Extract the [x, y] coordinate from the center of the cell holding the provided text.  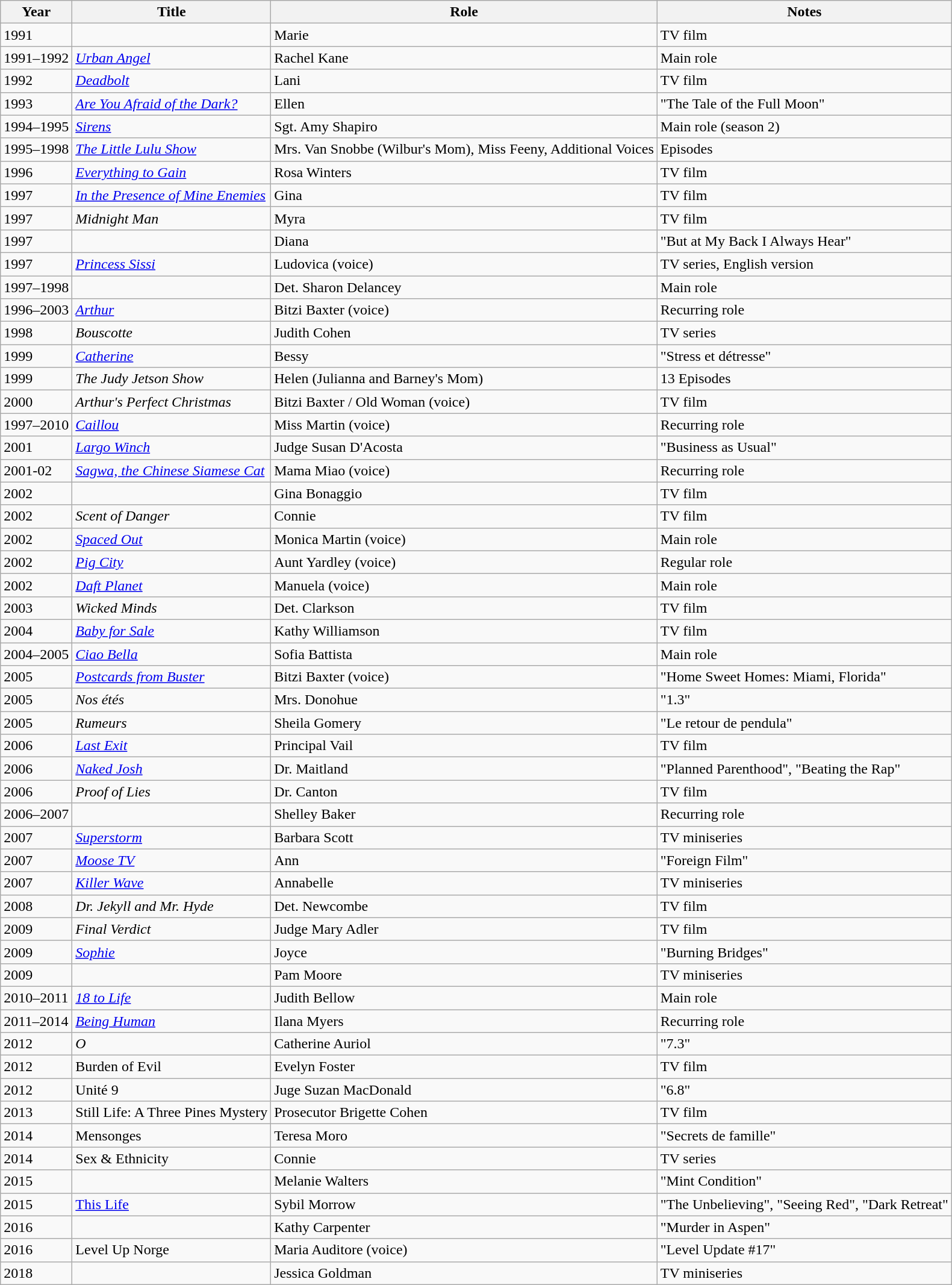
Juge Suzan MacDonald [464, 1090]
Sirens [172, 127]
Gina [464, 195]
Ludovica (voice) [464, 264]
Judge Susan D'Acosta [464, 448]
Sex & Ethnicity [172, 1158]
Bessy [464, 356]
1994–1995 [36, 127]
"But at My Back I Always Hear" [804, 241]
Burden of Evil [172, 1067]
"The Unbelieving", "Seeing Red", "Dark Retreat" [804, 1204]
Monica Martin (voice) [464, 539]
Nos étés [172, 700]
Rumeurs [172, 723]
2001 [36, 448]
Scent of Danger [172, 516]
Mrs. Van Snobbe (Wilbur's Mom), Miss Feeny, Additional Voices [464, 149]
"Stress et détresse" [804, 356]
Ellen [464, 104]
"Le retour de pendula" [804, 723]
Manuela (voice) [464, 585]
Mensonges [172, 1136]
"6.8" [804, 1090]
The Little Lulu Show [172, 149]
Last Exit [172, 746]
Sybil Morrow [464, 1204]
1997–2010 [36, 425]
1996–2003 [36, 310]
Barbara Scott [464, 837]
"Secrets de famille" [804, 1136]
Evelyn Foster [464, 1067]
Arthur's Perfect Christmas [172, 402]
"Foreign Film" [804, 860]
In the Presence of Mine Enemies [172, 195]
Being Human [172, 1021]
Sofia Battista [464, 654]
Mama Miao (voice) [464, 471]
1991 [36, 35]
Regular role [804, 562]
Principal Vail [464, 746]
Rachel Kane [464, 58]
Aunt Yardley (voice) [464, 562]
1995–1998 [36, 149]
Final Verdict [172, 929]
Largo Winch [172, 448]
Catherine Auriol [464, 1044]
Killer Wave [172, 883]
Sheila Gomery [464, 723]
Everything to Gain [172, 172]
Postcards from Buster [172, 677]
Title [172, 12]
Sagwa, the Chinese Siamese Cat [172, 471]
Year [36, 12]
Dr. Maitland [464, 769]
Kathy Carpenter [464, 1227]
1993 [36, 104]
2003 [36, 608]
This Life [172, 1204]
Naked Josh [172, 769]
Sophie [172, 952]
"Mint Condition" [804, 1181]
1998 [36, 333]
Caillou [172, 425]
Shelley Baker [464, 814]
Myra [464, 218]
Role [464, 12]
"1.3" [804, 700]
Helen (Julianna and Barney's Mom) [464, 379]
Dr. Jekyll and Mr. Hyde [172, 906]
Melanie Walters [464, 1181]
Level Up Norge [172, 1250]
2006–2007 [36, 814]
Moose TV [172, 860]
Main role (season 2) [804, 127]
13 Episodes [804, 379]
Teresa Moro [464, 1136]
18 to Life [172, 998]
Rosa Winters [464, 172]
2004 [36, 631]
1996 [36, 172]
Urban Angel [172, 58]
2000 [36, 402]
"The Tale of the Full Moon" [804, 104]
Princess Sissi [172, 264]
Diana [464, 241]
2004–2005 [36, 654]
2018 [36, 1273]
Sgt. Amy Shapiro [464, 127]
Lani [464, 81]
The Judy Jetson Show [172, 379]
O [172, 1044]
Judith Bellow [464, 998]
Annabelle [464, 883]
Joyce [464, 952]
"Planned Parenthood", "Beating the Rap" [804, 769]
Unité 9 [172, 1090]
1992 [36, 81]
Daft Planet [172, 585]
Midnight Man [172, 218]
Episodes [804, 149]
"Level Update #17" [804, 1250]
2001-02 [36, 471]
Det. Sharon Delancey [464, 287]
Pig City [172, 562]
2011–2014 [36, 1021]
Det. Clarkson [464, 608]
Still Life: A Three Pines Mystery [172, 1113]
Catherine [172, 356]
Proof of Lies [172, 792]
1991–1992 [36, 58]
Judge Mary Adler [464, 929]
Bouscotte [172, 333]
2010–2011 [36, 998]
Are You Afraid of the Dark? [172, 104]
Baby for Sale [172, 631]
Maria Auditore (voice) [464, 1250]
Gina Bonaggio [464, 493]
2008 [36, 906]
Jessica Goldman [464, 1273]
Judith Cohen [464, 333]
1997–1998 [36, 287]
Ciao Bella [172, 654]
"Burning Bridges" [804, 952]
Ilana Myers [464, 1021]
Det. Newcombe [464, 906]
Deadbolt [172, 81]
"Business as Usual" [804, 448]
Marie [464, 35]
Wicked Minds [172, 608]
TV series, English version [804, 264]
Pam Moore [464, 975]
Miss Martin (voice) [464, 425]
Mrs. Donohue [464, 700]
2013 [36, 1113]
"Home Sweet Homes: Miami, Florida" [804, 677]
Superstorm [172, 837]
Prosecutor Brigette Cohen [464, 1113]
Dr. Canton [464, 792]
Notes [804, 12]
"7.3" [804, 1044]
Spaced Out [172, 539]
Kathy Williamson [464, 631]
Ann [464, 860]
Arthur [172, 310]
Bitzi Baxter / Old Woman (voice) [464, 402]
"Murder in Aspen" [804, 1227]
